Capture the cell that displays the provided text and extract its [X, Y] central coordinate. 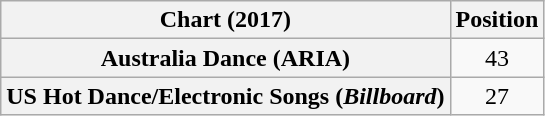
43 [497, 58]
Position [497, 20]
US Hot Dance/Electronic Songs (Billboard) [226, 96]
Chart (2017) [226, 20]
27 [497, 96]
Australia Dance (ARIA) [226, 58]
